Return the [X, Y] coordinate for the center point of the cell that contains the specified text.  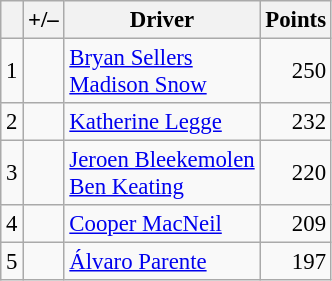
+/– [44, 20]
Driver [162, 20]
Bryan Sellers Madison Snow [162, 72]
209 [296, 224]
Points [296, 20]
5 [12, 262]
220 [296, 174]
Katherine Legge [162, 122]
3 [12, 174]
197 [296, 262]
1 [12, 72]
4 [12, 224]
250 [296, 72]
Álvaro Parente [162, 262]
Jeroen Bleekemolen Ben Keating [162, 174]
232 [296, 122]
2 [12, 122]
Cooper MacNeil [162, 224]
